Find where the given text appears and provide that cell's center as [X, Y] coordinate. 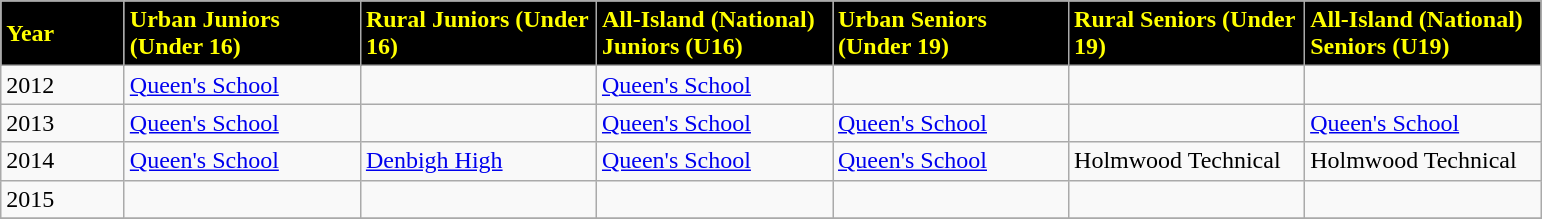
Rural Seniors (Under 19) [1187, 34]
All-Island (National) Seniors (U19) [1423, 34]
2014 [63, 161]
All-Island (National) Juniors (U16) [714, 34]
Denbigh High [478, 161]
Urban Seniors (Under 19) [950, 34]
Urban Juniors (Under 16) [242, 34]
2015 [63, 199]
Year [63, 34]
2012 [63, 85]
2013 [63, 123]
Rural Juniors (Under 16) [478, 34]
